Determine the [x, y] coordinate at the center of the cell enclosing the given text.  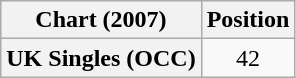
42 [248, 58]
UK Singles (OCC) [101, 58]
Chart (2007) [101, 20]
Position [248, 20]
